Return [x, y] of the center of cell containing provided text 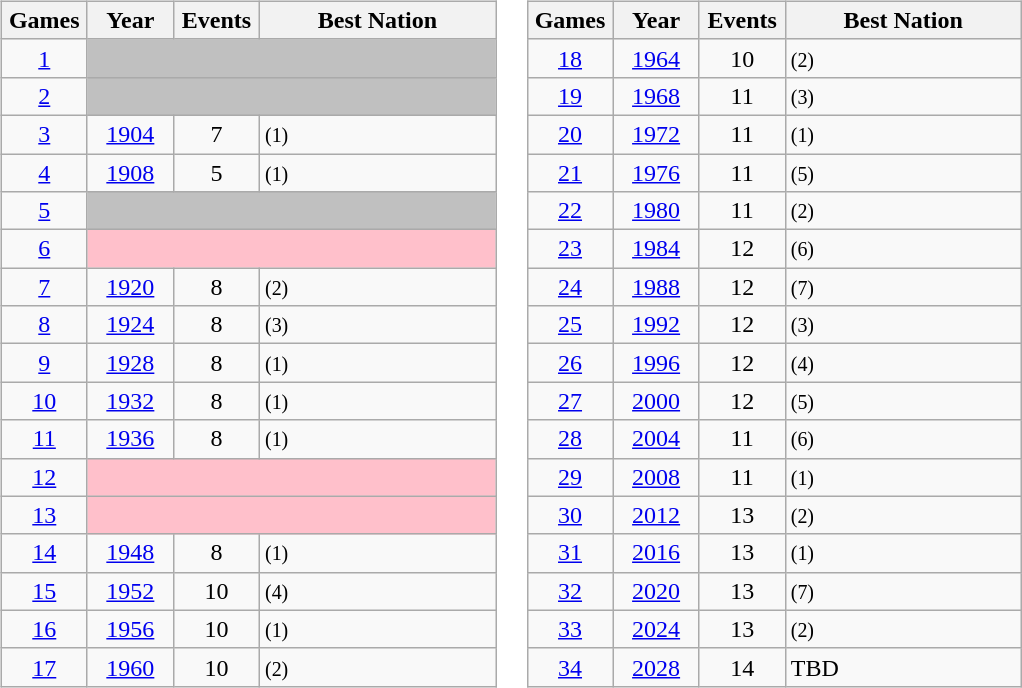
34 [570, 667]
16 [44, 629]
1952 [130, 591]
31 [570, 553]
25 [570, 325]
32 [570, 591]
23 [570, 249]
1960 [130, 667]
1972 [656, 134]
1976 [656, 173]
15 [44, 591]
1964 [656, 58]
2012 [656, 515]
3 [44, 134]
2000 [656, 401]
2028 [656, 667]
1948 [130, 553]
21 [570, 173]
1932 [130, 401]
2008 [656, 477]
1920 [130, 287]
26 [570, 363]
18 [570, 58]
2 [44, 96]
1 [44, 58]
1984 [656, 249]
24 [570, 287]
33 [570, 629]
4 [44, 173]
1996 [656, 363]
6 [44, 249]
1904 [130, 134]
1908 [130, 173]
1936 [130, 439]
1968 [656, 96]
19 [570, 96]
2020 [656, 591]
30 [570, 515]
22 [570, 211]
1928 [130, 363]
1956 [130, 629]
28 [570, 439]
27 [570, 401]
TBD [903, 667]
20 [570, 134]
17 [44, 667]
1980 [656, 211]
2024 [656, 629]
1924 [130, 325]
9 [44, 363]
29 [570, 477]
2004 [656, 439]
1988 [656, 287]
1992 [656, 325]
2016 [656, 553]
